Return (X, Y) of the center of cell containing provided text 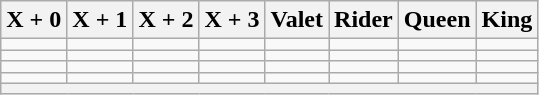
Valet (297, 20)
X + 1 (100, 20)
X + 2 (166, 20)
Rider (364, 20)
Queen (437, 20)
X + 3 (232, 20)
King (507, 20)
X + 0 (34, 20)
